Scan for the cell matching the given text and deliver its [x, y] coordinate at center. 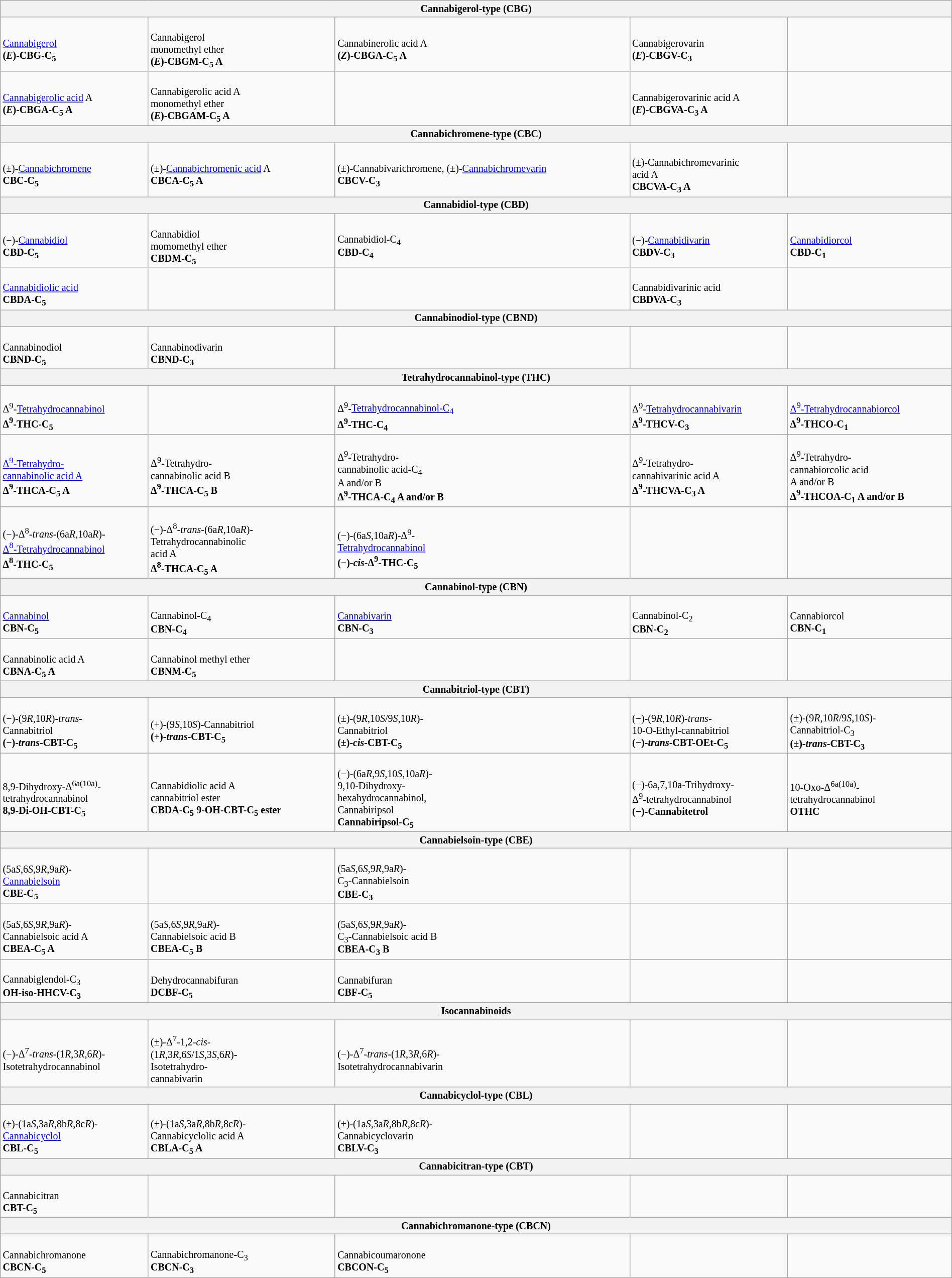
Δ9-Tetrahydro-cannabinolic acid AΔ9-THCA-C5 A [74, 471]
(−)-(6aR,9S,10S,10aR)-9,10-Dihydroxy-hexahydrocannabinol,CannabiripsolCannabiripsol-C5 [482, 793]
CannabicoumarononeCBCON-C5 [482, 1256]
Δ9-Tetrahydro-cannabinolic acid-C4A and/or BΔ9-THCA-C4 A and/or B [482, 471]
(5aS,6S,9R,9aR)-CannabielsoinCBE-C5 [74, 876]
Δ9-Tetrahydro-cannabiorcolic acidA and/or BΔ9-THCOA-C1 A and/or B [870, 471]
(5aS,6S,9R,9aR)-Cannabielsoic acid ACBEA-C5 A [74, 932]
Δ9-TetrahydrocannabivarinΔ9-THCV-C3 [708, 410]
Cannabinol-type (CBN) [476, 587]
Cannabigerol-type (CBG) [476, 9]
Cannabichromanone-type (CBCN) [476, 1226]
(−)-CannabidiolCBD-C5 [74, 241]
Cannabicitran-type (CBT) [476, 1166]
Cannabidivarinic acidCBDVA-C3 [708, 289]
Cannabicyclol-type (CBL) [476, 1095]
(±)-CannabichromeneCBC-C5 [74, 170]
(±)-(1aS,3aR,8bR,8cR)-CannabicyclolCBL-C5 [74, 1131]
Cannabinolic acid ACBNA-C5 A [74, 660]
Cannabichromanone-C3CBCN-C3 [242, 1256]
Isocannabinoids [476, 1011]
Δ9-TetrahydrocannabinolΔ9-THC-C5 [74, 410]
(±)-Cannabichromenic acid ACBCA-C5 A [242, 170]
Tetrahydrocannabinol-type (THC) [476, 378]
Cannabinol-C2CBN-C2 [708, 617]
Cannabidiol-type (CBD) [476, 205]
(−)-(9R,10R)-trans-10-O-Ethyl-cannabitriol(−)-trans-CBT-OEt-C5 [708, 725]
(−)-(6aS,10aR)-Δ9-Tetrahydrocannabinol(−)-cis-Δ9-THC-C5 [482, 543]
CannabifuranCBF-C5 [482, 981]
Δ9-Tetrahydrocannabinol-C4Δ9-THC-C4 [482, 410]
Cannabinodiol-type (CBND) [476, 318]
(±)-Δ7-1,2-cis-(1R,3R,6S/1S,3S,6R)-Isotetrahydro-cannabivarin [242, 1054]
Cannabiglendol-C3OH-iso-HHCV-C3 [74, 981]
CannabidiorcolCBD-C1 [870, 241]
(−)-(9R,10R)-trans-Cannabitriol(−)-trans-CBT-C5 [74, 725]
Cannabinol-C4CBN-C4 [242, 617]
(−)-Δ7-trans-(1R,3R,6R)-Isotetrahydrocannabivarin [482, 1054]
8,9-Dihydroxy-Δ6a(10a)-tetrahydrocannabinol8,9-Di-OH-CBT-C5 [74, 793]
CannabinodivarinCBND-C3 [242, 348]
Δ9-TetrahydrocannabiorcolΔ9-THCO-C1 [870, 410]
CannabicitranCBT-C5 [74, 1196]
(±)-Cannabivarichromene, (±)-CannabichromevarinCBCV-C3 [482, 170]
Cannabidiolic acid Acannabitriol esterCBDA-C5 9-OH-CBT-C5 ester [242, 793]
Cannabigerolic acid A(E)-CBGA-C5 A [74, 98]
Cannabielsoin-type (CBE) [476, 840]
CannabivarinCBN-C3 [482, 617]
Cannabichromene-type (CBC) [476, 134]
(±)-(9R,10R/9S,10S)-Cannabitriol-C3(±)-trans-CBT-C3 [870, 725]
CannabinolCBN-C5 [74, 617]
DehydrocannabifuranDCBF-C5 [242, 981]
(+)-(9S,10S)-Cannabitriol(+)-trans-CBT-C5 [242, 725]
Δ9-Tetrahydro-cannabivarinic acid AΔ9-THCVA-C3 A [708, 471]
(±)-(1aS,3aR,8bR,8cR)-Cannabicyclolic acid ACBLA-C5 A [242, 1131]
CannabinodiolCBND-C5 [74, 348]
(5aS,6S,9R,9aR)-C3-CannabielsoinCBE-C3 [482, 876]
Cannabigerolmonomethyl ether(E)-CBGM-C5 A [242, 45]
Cannabidiol-C4CBD-C4 [482, 241]
(5aS,6S,9R,9aR)-C3-Cannabielsoic acid BCBEA-C3 B [482, 932]
Δ9-Tetrahydro-cannabinolic acid BΔ9-THCA-C5 B [242, 471]
(±)-(1aS,3aR,8bR,8cR)-CannabicyclovarinCBLV-C3 [482, 1131]
Cannabigerolic acid Amonomethyl ether(E)-CBGAM-C5 A [242, 98]
Cannabigerovarin(E)-CBGV-C3 [708, 45]
Cannabigerol(E)-CBG-C5 [74, 45]
Cannabinol methyl etherCBNM-C5 [242, 660]
(−)-Δ8-trans-(6aR,10aR)-Tetrahydrocannabinolicacid AΔ8-THCA-C5 A [242, 543]
Cannabigerovarinic acid A(E)-CBGVA-C3 A [708, 98]
(−)-CannabidivarinCBDV-C3 [708, 241]
(−)-Δ7-trans-(1R,3R,6R)-Isotetrahydrocannabinol [74, 1054]
Cannabitriol-type (CBT) [476, 689]
(±)-Cannabichromevarinicacid ACBCVA-C3 A [708, 170]
CannabiorcolCBN-C1 [870, 617]
(−)-Δ8-trans-(6aR,10aR)-Δ8-TetrahydrocannabinolΔ8-THC-C5 [74, 543]
Cannabidiolic acidCBDA-C5 [74, 289]
10-Oxo-Δ6a(10a)-tetrahydrocannabinolOTHC [870, 793]
(±)-(9R,10S/9S,10R)-Cannabitriol(±)-cis-CBT-C5 [482, 725]
Cannabidiolmomomethyl etherCBDM-C5 [242, 241]
Cannabinerolic acid A(Z)-CBGA-C5 A [482, 45]
CannabichromanoneCBCN-C5 [74, 1256]
(−)-6a,7,10a-Trihydroxy-Δ9-tetrahydrocannabinol(−)-Cannabitetrol [708, 793]
(5aS,6S,9R,9aR)-Cannabielsoic acid BCBEA-C5 B [242, 932]
